Provide the [x, y] coordinate of the cell's center where the given text is located.  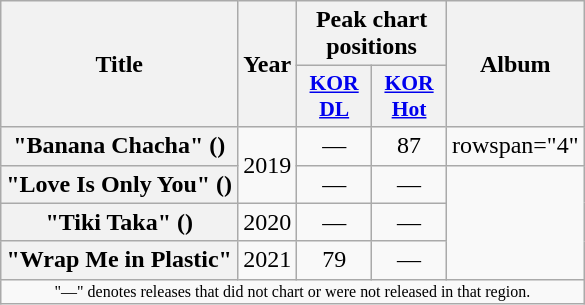
rowspan="4" [515, 146]
Title [120, 64]
"Wrap Me in Plastic" [120, 260]
2019 [268, 165]
2021 [268, 260]
KORDL [334, 96]
KORHot [410, 96]
Year [268, 64]
"—" denotes releases that did not chart or were not released in that region. [292, 291]
87 [410, 146]
2020 [268, 222]
Album [515, 64]
"Love Is Only You" () [120, 184]
79 [334, 260]
"Tiki Taka" () [120, 222]
"Banana Chacha" () [120, 146]
Peak chart positions [372, 34]
